Pinpoint the cell where the given text exists, returning its (x, y) midpoint coordinate. 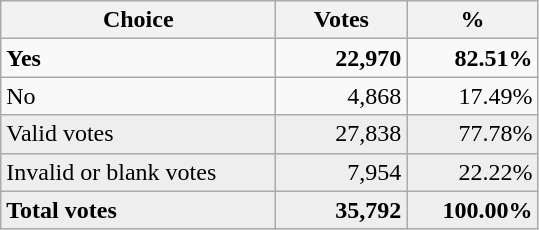
82.51% (472, 58)
7,954 (342, 172)
100.00% (472, 210)
No (138, 96)
Yes (138, 58)
Total votes (138, 210)
22.22% (472, 172)
17.49% (472, 96)
Invalid or blank votes (138, 172)
Valid votes (138, 134)
35,792 (342, 210)
% (472, 20)
22,970 (342, 58)
4,868 (342, 96)
Choice (138, 20)
27,838 (342, 134)
Votes (342, 20)
77.78% (472, 134)
